Identify which cell holds the provided text, then report its [x, y] central coordinate. 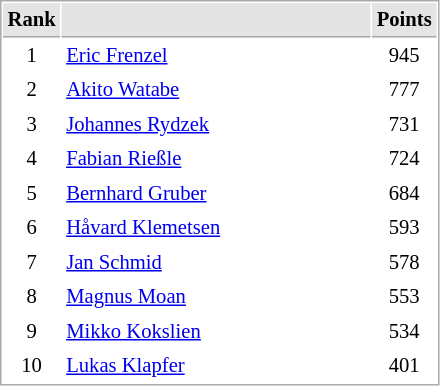
1 [32, 56]
Lukas Klapfer [216, 366]
5 [32, 194]
578 [404, 262]
Eric Frenzel [216, 56]
8 [32, 296]
553 [404, 296]
Magnus Moan [216, 296]
684 [404, 194]
724 [404, 158]
6 [32, 228]
2 [32, 90]
731 [404, 124]
3 [32, 124]
Points [404, 20]
777 [404, 90]
Håvard Klemetsen [216, 228]
945 [404, 56]
Fabian Rießle [216, 158]
401 [404, 366]
4 [32, 158]
9 [32, 332]
534 [404, 332]
10 [32, 366]
Johannes Rydzek [216, 124]
Rank [32, 20]
593 [404, 228]
Mikko Kokslien [216, 332]
7 [32, 262]
Jan Schmid [216, 262]
Bernhard Gruber [216, 194]
Akito Watabe [216, 90]
